Provide the (X, Y) coordinate of the cell's center where the given text is located.  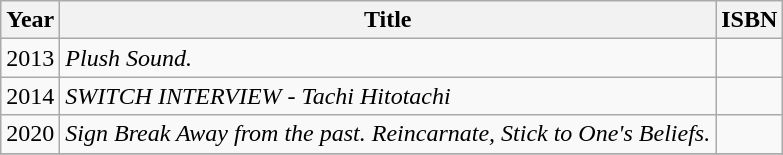
Title (388, 20)
2013 (30, 58)
Sign Break Away from the past. Reincarnate, Stick to One's Beliefs. (388, 134)
Plush Sound. (388, 58)
Year (30, 20)
ISBN (750, 20)
SWITCH INTERVIEW - Tachi Hitotachi (388, 96)
2020 (30, 134)
2014 (30, 96)
